From the cell containing the given text, extract its center point as [X, Y] coordinate. 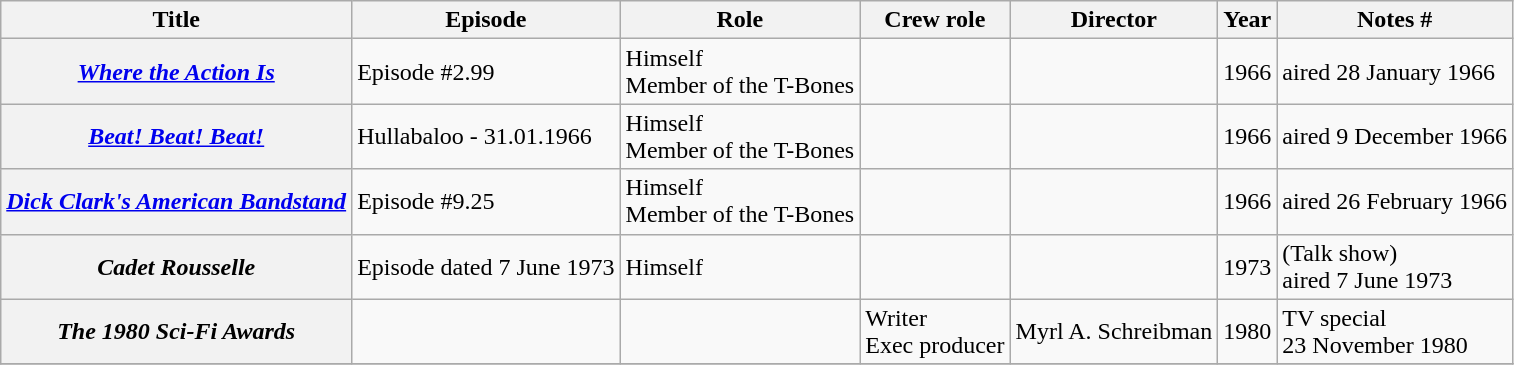
Myrl A. Schreibman [1114, 332]
Episode [486, 20]
(Talk show)aired 7 June 1973 [1395, 266]
Role [740, 20]
Cadet Rousselle [176, 266]
Director [1114, 20]
Episode #9.25 [486, 202]
The 1980 Sci-Fi Awards [176, 332]
Crew role [935, 20]
WriterExec producer [935, 332]
Year [1248, 20]
aired 9 December 1966 [1395, 136]
Notes # [1395, 20]
1973 [1248, 266]
Beat! Beat! Beat! [176, 136]
Episode dated 7 June 1973 [486, 266]
Dick Clark's American Bandstand [176, 202]
Episode #2.99 [486, 72]
1980 [1248, 332]
Title [176, 20]
Himself [740, 266]
aired 28 January 1966 [1395, 72]
Hullabaloo - 31.01.1966 [486, 136]
Where the Action Is [176, 72]
TV special23 November 1980 [1395, 332]
aired 26 February 1966 [1395, 202]
